For the text-containing cell, return its midpoint in [X, Y] coordinate format. 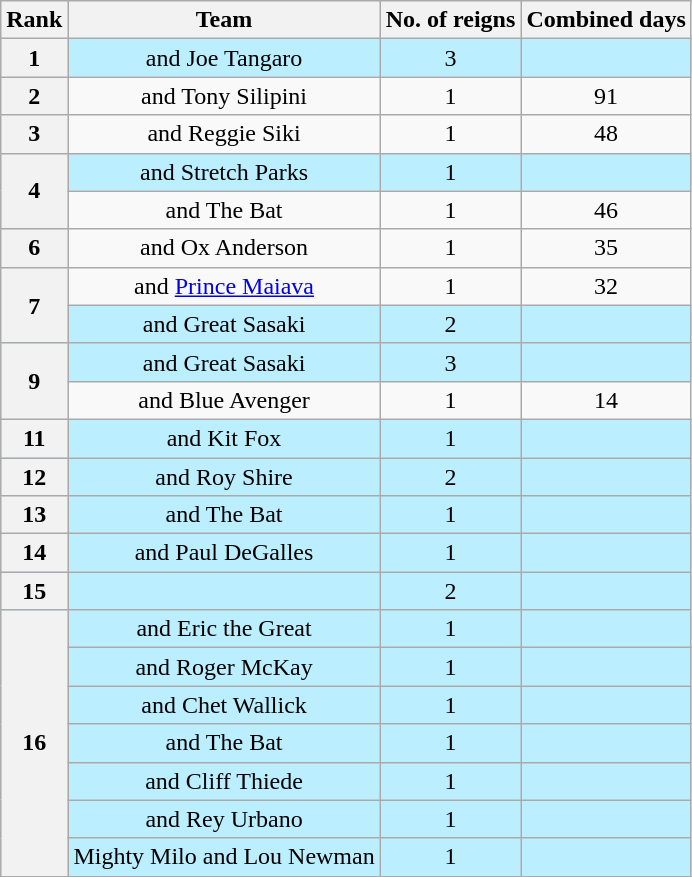
and Rey Urbano [224, 819]
and Tony Silipini [224, 96]
16 [34, 743]
and Cliff Thiede [224, 781]
48 [606, 134]
and Eric the Great [224, 629]
and Paul DeGalles [224, 553]
12 [34, 477]
and Blue Avenger [224, 400]
Combined days [606, 20]
46 [606, 210]
6 [34, 248]
32 [606, 286]
and Reggie Siki [224, 134]
and Prince Maiava [224, 286]
13 [34, 515]
and Roger McKay [224, 667]
91 [606, 96]
and Roy Shire [224, 477]
Team [224, 20]
and Ox Anderson [224, 248]
and Kit Fox [224, 438]
15 [34, 591]
35 [606, 248]
4 [34, 191]
and Chet Wallick [224, 705]
Mighty Milo and Lou Newman [224, 857]
Rank [34, 20]
and Stretch Parks [224, 172]
9 [34, 381]
11 [34, 438]
and Joe Tangaro [224, 58]
No. of reigns [450, 20]
7 [34, 305]
